Determine the (x, y) coordinate at the center of the cell enclosing the given text.  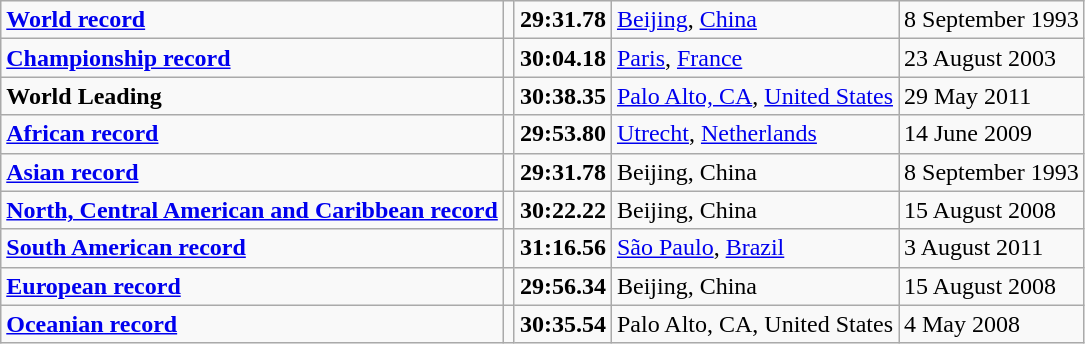
African record (252, 134)
São Paulo, Brazil (754, 248)
29 May 2011 (991, 96)
North, Central American and Caribbean record (252, 210)
South American record (252, 248)
31:16.56 (562, 248)
14 June 2009 (991, 134)
Utrecht, Netherlands (754, 134)
Asian record (252, 172)
30:38.35 (562, 96)
Championship record (252, 58)
23 August 2003 (991, 58)
World Leading (252, 96)
29:56.34 (562, 286)
3 August 2011 (991, 248)
29:53.80 (562, 134)
Oceanian record (252, 324)
30:04.18 (562, 58)
Paris, France (754, 58)
30:22.22 (562, 210)
30:35.54 (562, 324)
4 May 2008 (991, 324)
World record (252, 20)
European record (252, 286)
